Detect which cell encompasses the target text, then output its (X, Y) center coordinate. 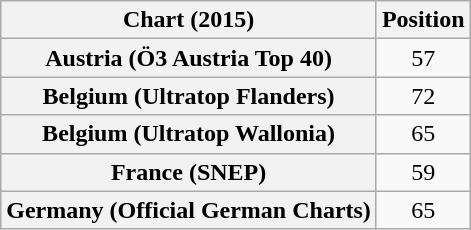
57 (423, 58)
Position (423, 20)
Germany (Official German Charts) (189, 210)
Austria (Ö3 Austria Top 40) (189, 58)
Chart (2015) (189, 20)
Belgium (Ultratop Flanders) (189, 96)
72 (423, 96)
59 (423, 172)
Belgium (Ultratop Wallonia) (189, 134)
France (SNEP) (189, 172)
